Return the (X, Y) coordinate for the center point of the cell that contains the specified text.  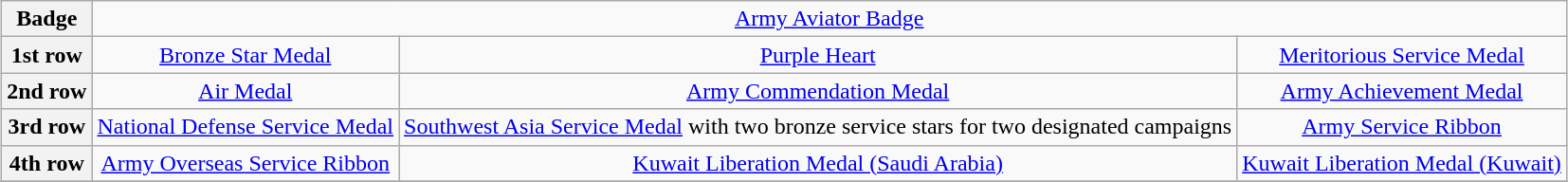
Army Service Ribbon (1402, 127)
Meritorious Service Medal (1402, 55)
Southwest Asia Service Medal with two bronze service stars for two designated campaigns (818, 127)
2nd row (47, 91)
Army Commendation Medal (818, 91)
Army Overseas Service Ribbon (246, 163)
1st row (47, 55)
National Defense Service Medal (246, 127)
Purple Heart (818, 55)
Army Achievement Medal (1402, 91)
Bronze Star Medal (246, 55)
Kuwait Liberation Medal (Saudi Arabia) (818, 163)
4th row (47, 163)
Badge (47, 19)
Army Aviator Badge (829, 19)
3rd row (47, 127)
Kuwait Liberation Medal (Kuwait) (1402, 163)
Air Medal (246, 91)
